Extract the (x, y) coordinate from the center of the cell holding the provided text.  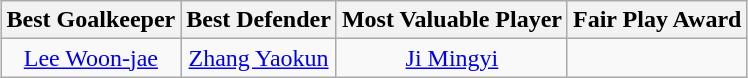
Best Goalkeeper (91, 20)
Zhang Yaokun (259, 58)
Best Defender (259, 20)
Fair Play Award (657, 20)
Most Valuable Player (452, 20)
Ji Mingyi (452, 58)
Lee Woon-jae (91, 58)
